Search for the cell housing the specified text and yield its (X, Y) center coordinate. 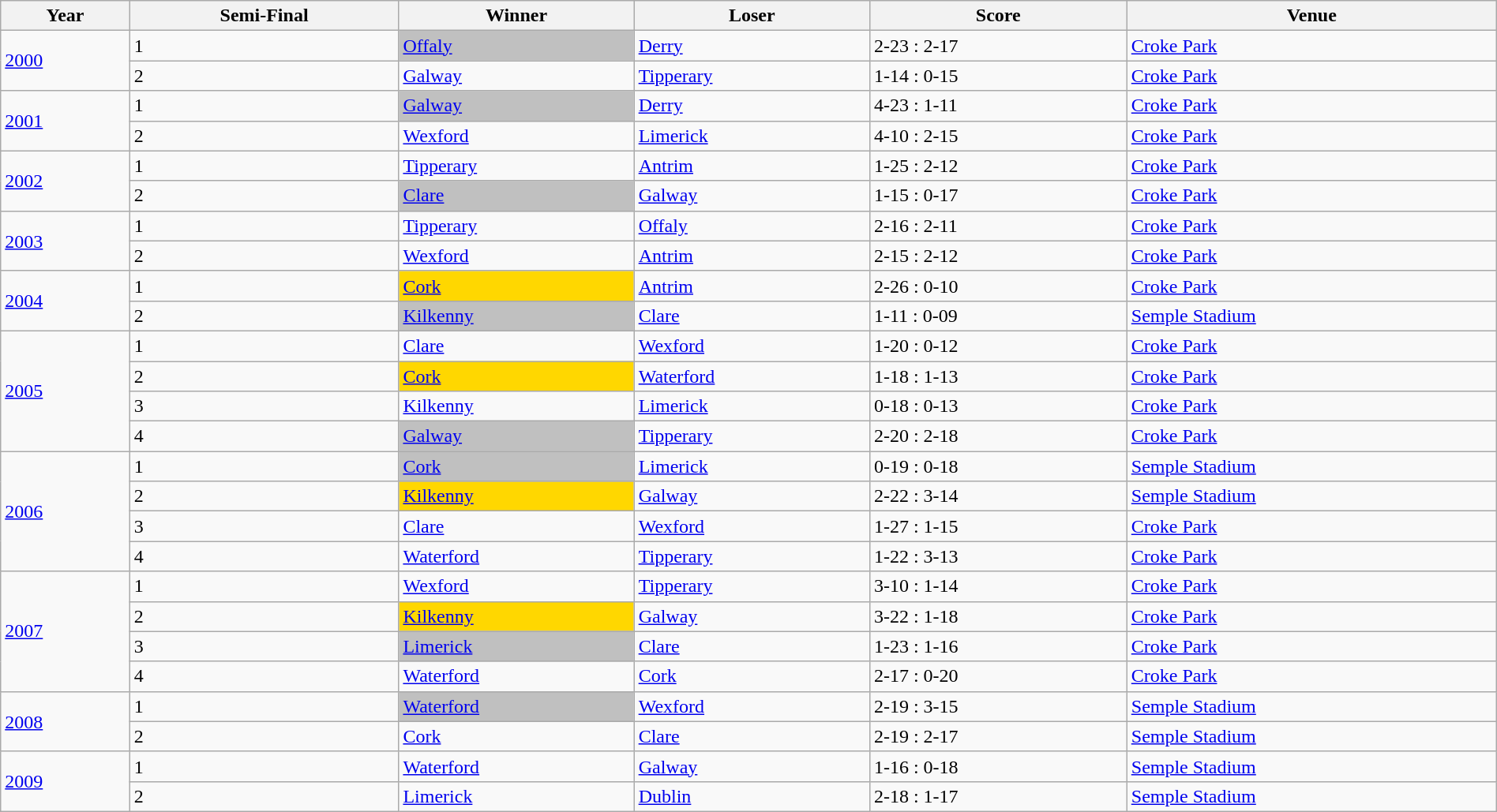
3-10 : 1-14 (998, 586)
2-23 : 2-17 (998, 46)
1-18 : 1-13 (998, 376)
2009 (65, 781)
2001 (65, 121)
0-18 : 0-13 (998, 406)
1-15 : 0-17 (998, 196)
Semi-Final (264, 16)
2-19 : 3-15 (998, 706)
2-18 : 1-17 (998, 796)
2-20 : 2-18 (998, 436)
3-22 : 1-18 (998, 616)
2-26 : 0-10 (998, 286)
2-16 : 2-11 (998, 226)
1-23 : 1-16 (998, 646)
2002 (65, 181)
2000 (65, 61)
2-17 : 0-20 (998, 676)
Score (998, 16)
2-15 : 2-12 (998, 256)
1-11 : 0-09 (998, 316)
2006 (65, 511)
Dublin (752, 796)
2-22 : 3-14 (998, 496)
2007 (65, 631)
4-10 : 2-15 (998, 136)
1-16 : 0-18 (998, 766)
0-19 : 0-18 (998, 466)
1-22 : 3-13 (998, 556)
1-20 : 0-12 (998, 346)
2008 (65, 721)
Venue (1311, 16)
2004 (65, 301)
Year (65, 16)
1-25 : 2-12 (998, 166)
2005 (65, 391)
4-23 : 1-11 (998, 106)
2-19 : 2-17 (998, 736)
Loser (752, 16)
Winner (516, 16)
2003 (65, 241)
1-27 : 1-15 (998, 526)
1-14 : 0-15 (998, 76)
